From the cell containing the given text, extract its center point as (X, Y) coordinate. 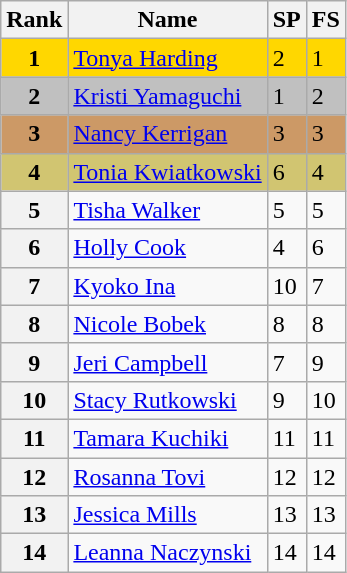
Tamara Kuchiki (168, 438)
Nancy Kerrigan (168, 134)
Kristi Yamaguchi (168, 96)
Stacy Rutkowski (168, 400)
Leanna Naczynski (168, 553)
Tisha Walker (168, 210)
Holly Cook (168, 248)
Rosanna Tovi (168, 477)
Name (168, 20)
Kyoko Ina (168, 286)
Rank (34, 20)
Tonya Harding (168, 58)
Tonia Kwiatkowski (168, 172)
FS (326, 20)
SP (286, 20)
Nicole Bobek (168, 324)
Jeri Campbell (168, 362)
Jessica Mills (168, 515)
